From the cell containing the given text, extract its center point as [X, Y] coordinate. 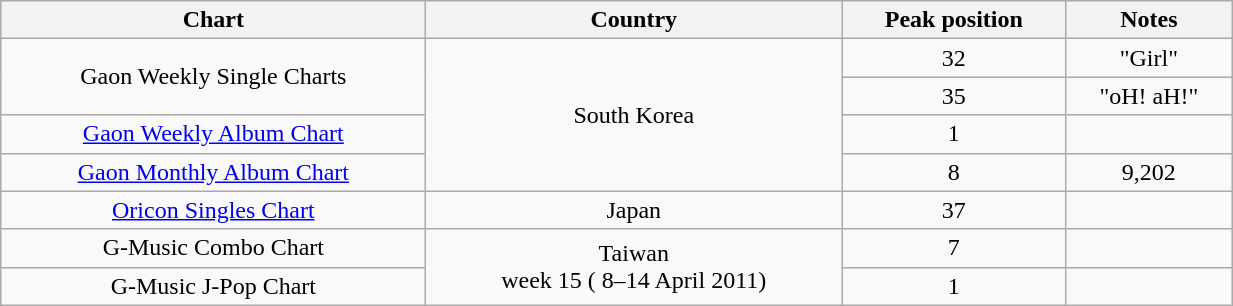
Oricon Singles Chart [214, 210]
35 [954, 96]
Gaon Monthly Album Chart [214, 172]
Country [634, 20]
"oH! aH!" [1149, 96]
37 [954, 210]
G-Music Combo Chart [214, 248]
Gaon Weekly Album Chart [214, 134]
8 [954, 172]
South Korea [634, 115]
Notes [1149, 20]
32 [954, 58]
7 [954, 248]
Peak position [954, 20]
Gaon Weekly Single Charts [214, 77]
"Girl" [1149, 58]
Chart [214, 20]
Taiwanweek 15 ( 8–14 April 2011) [634, 267]
9,202 [1149, 172]
G-Music J-Pop Chart [214, 286]
Japan [634, 210]
